Locate the cell with the specified text and output its [X, Y] center coordinate. 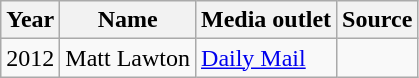
Daily Mail [266, 58]
Source [378, 20]
Media outlet [266, 20]
2012 [30, 58]
Matt Lawton [128, 58]
Name [128, 20]
Year [30, 20]
